Locate the cell with the specified text and output its (x, y) center coordinate. 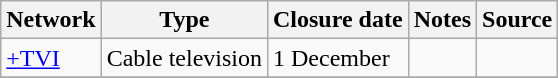
Closure date (338, 20)
Network (51, 20)
Cable television (184, 58)
Source (518, 20)
Notes (442, 20)
Type (184, 20)
+TVI (51, 58)
1 December (338, 58)
